Pinpoint the cell where the given text exists, returning its (X, Y) midpoint coordinate. 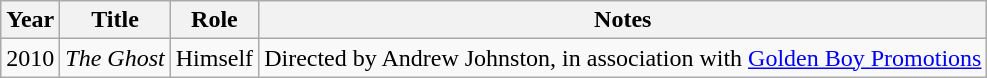
The Ghost (115, 58)
Title (115, 20)
2010 (30, 58)
Role (214, 20)
Himself (214, 58)
Notes (623, 20)
Directed by Andrew Johnston, in association with Golden Boy Promotions (623, 58)
Year (30, 20)
